Search for the cell housing the specified text and yield its (X, Y) center coordinate. 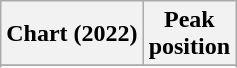
Peakposition (189, 34)
Chart (2022) (72, 34)
